Output the [X, Y] coordinate of the center of the cell containing the given text.  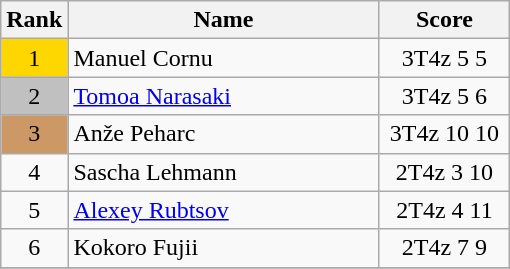
Rank [34, 20]
2T4z 7 9 [444, 248]
Manuel Cornu [224, 58]
Tomoa Narasaki [224, 96]
3 [34, 134]
3T4z 5 6 [444, 96]
Kokoro Fujii [224, 248]
6 [34, 248]
Anže Peharc [224, 134]
2T4z 4 11 [444, 210]
3T4z 5 5 [444, 58]
5 [34, 210]
Score [444, 20]
3T4z 10 10 [444, 134]
Name [224, 20]
Alexey Rubtsov [224, 210]
2T4z 3 10 [444, 172]
1 [34, 58]
2 [34, 96]
Sascha Lehmann [224, 172]
4 [34, 172]
